Extract the (X, Y) coordinate from the center of the cell holding the provided text.  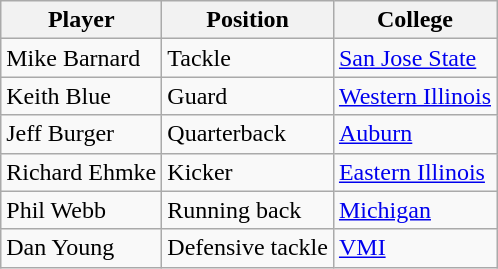
Jeff Burger (82, 134)
Position (248, 20)
Player (82, 20)
Keith Blue (82, 96)
Defensive tackle (248, 248)
Michigan (414, 210)
Phil Webb (82, 210)
San Jose State (414, 58)
Dan Young (82, 248)
Mike Barnard (82, 58)
College (414, 20)
Western Illinois (414, 96)
Richard Ehmke (82, 172)
Quarterback (248, 134)
Eastern Illinois (414, 172)
Tackle (248, 58)
VMI (414, 248)
Auburn (414, 134)
Running back (248, 210)
Guard (248, 96)
Kicker (248, 172)
